Find where the given text appears and provide that cell's center as (x, y) coordinate. 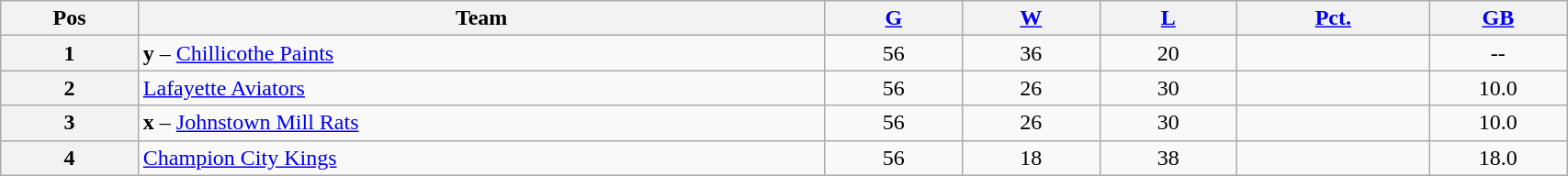
4 (70, 158)
18 (1032, 158)
y – Chillicothe Paints (481, 53)
2 (70, 88)
36 (1032, 53)
Lafayette Aviators (481, 88)
W (1032, 18)
3 (70, 123)
38 (1168, 158)
1 (70, 53)
GB (1498, 18)
18.0 (1498, 158)
Pos (70, 18)
L (1168, 18)
20 (1168, 53)
Pct. (1334, 18)
G (894, 18)
x – Johnstown Mill Rats (481, 123)
-- (1498, 53)
Team (481, 18)
Champion City Kings (481, 158)
